Scan for the cell matching the given text and deliver its (X, Y) coordinate at center. 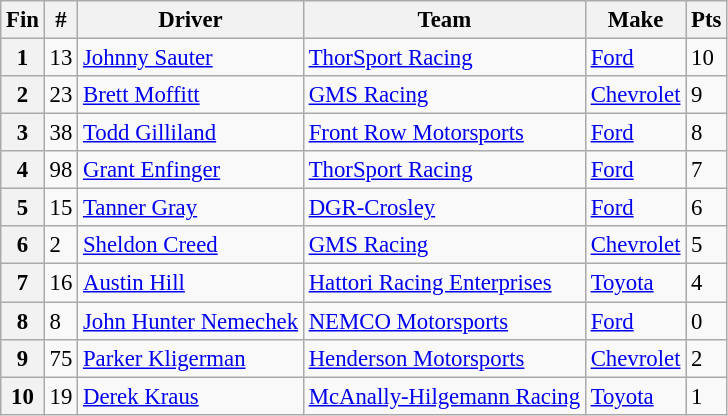
NEMCO Motorsports (444, 321)
15 (60, 208)
McAnally-Hilgemann Racing (444, 396)
Johnny Sauter (191, 58)
Hattori Racing Enterprises (444, 283)
19 (60, 396)
Parker Kligerman (191, 358)
Driver (191, 20)
13 (60, 58)
16 (60, 283)
DGR-Crosley (444, 208)
Pts (706, 20)
Todd Gilliland (191, 133)
98 (60, 170)
Sheldon Creed (191, 245)
Brett Moffitt (191, 95)
0 (706, 321)
75 (60, 358)
3 (23, 133)
Grant Enfinger (191, 170)
Make (635, 20)
Henderson Motorsports (444, 358)
Fin (23, 20)
# (60, 20)
Front Row Motorsports (444, 133)
23 (60, 95)
38 (60, 133)
John Hunter Nemechek (191, 321)
Tanner Gray (191, 208)
Derek Kraus (191, 396)
Austin Hill (191, 283)
Team (444, 20)
